Identify which cell holds the provided text, then report its (X, Y) central coordinate. 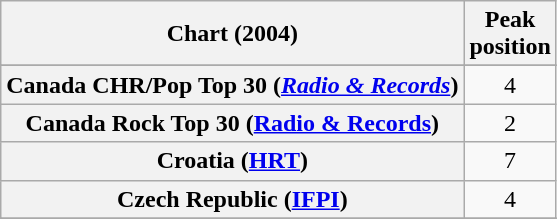
Croatia (HRT) (232, 161)
Peakposition (510, 34)
Canada CHR/Pop Top 30 (Radio & Records) (232, 85)
Canada Rock Top 30 (Radio & Records) (232, 123)
2 (510, 123)
7 (510, 161)
Chart (2004) (232, 34)
Czech Republic (IFPI) (232, 199)
